Find where the given text appears and provide that cell's center as (X, Y) coordinate. 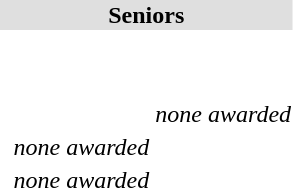
Seniors (146, 15)
